Return [X, Y] of the center of cell containing provided text 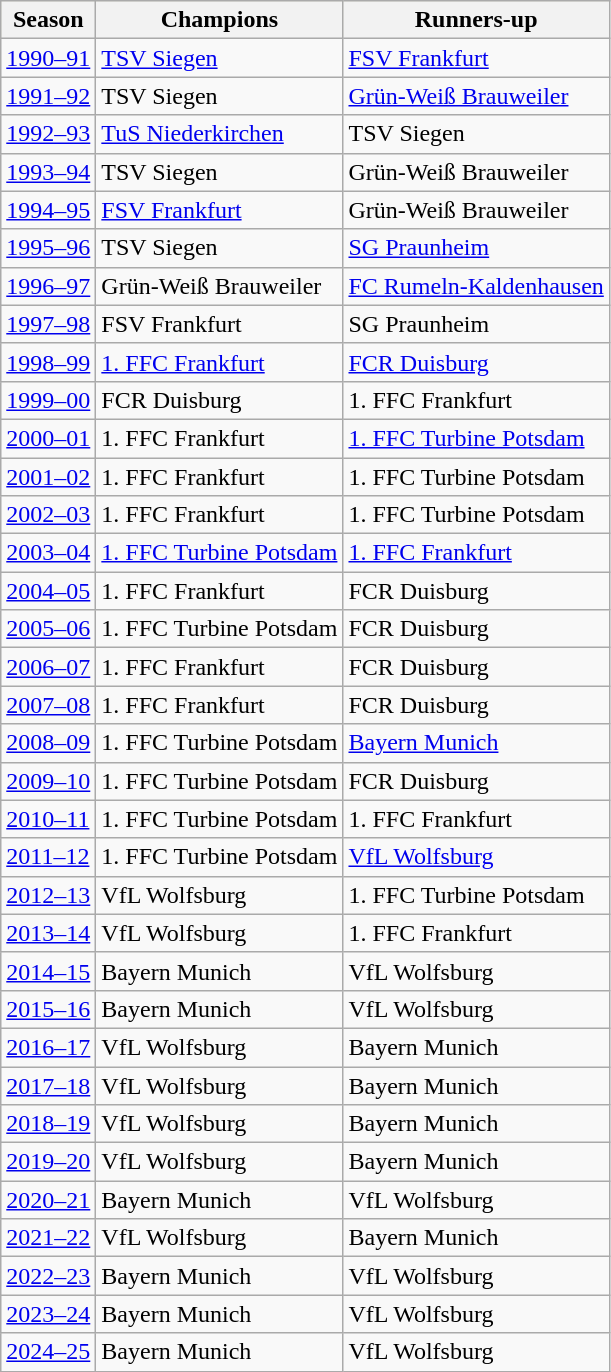
1997–98 [48, 324]
Season [48, 20]
TuS Niederkirchen [220, 134]
Runners-up [476, 20]
2015–16 [48, 1009]
2014–15 [48, 971]
2011–12 [48, 857]
2024–25 [48, 1352]
2001–02 [48, 477]
2023–24 [48, 1314]
2007–08 [48, 705]
2003–04 [48, 553]
2006–07 [48, 667]
1990–91 [48, 58]
2000–01 [48, 438]
1995–96 [48, 248]
2013–14 [48, 933]
2010–11 [48, 819]
1993–94 [48, 172]
2009–10 [48, 781]
2005–06 [48, 629]
2022–23 [48, 1276]
2016–17 [48, 1047]
2008–09 [48, 743]
1992–93 [48, 134]
2019–20 [48, 1162]
1991–92 [48, 96]
1994–95 [48, 210]
FC Rumeln-Kaldenhausen [476, 286]
1998–99 [48, 362]
2021–22 [48, 1238]
2004–05 [48, 591]
2002–03 [48, 515]
2018–19 [48, 1124]
1999–00 [48, 400]
Champions [220, 20]
2020–21 [48, 1200]
2012–13 [48, 895]
1996–97 [48, 286]
2017–18 [48, 1085]
